Pinpoint the cell where the given text exists, returning its [X, Y] midpoint coordinate. 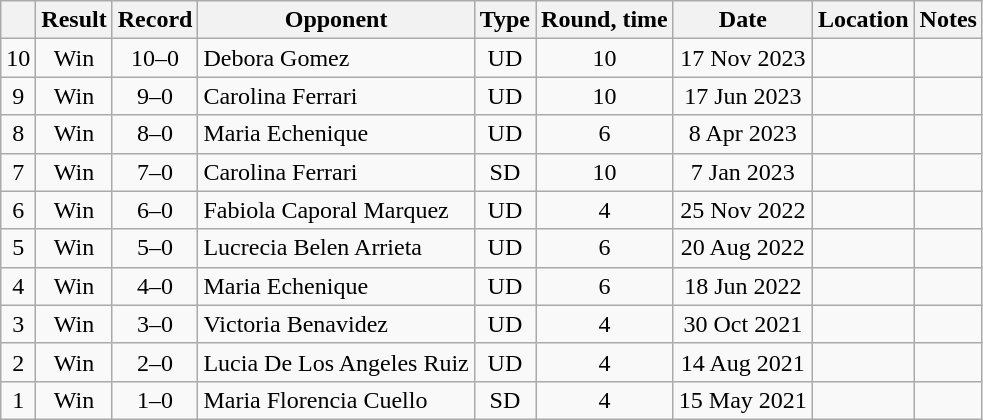
8 Apr 2023 [742, 134]
7–0 [155, 172]
8–0 [155, 134]
7 Jan 2023 [742, 172]
Fabiola Caporal Marquez [336, 210]
Victoria Benavidez [336, 324]
9 [18, 96]
15 May 2021 [742, 400]
3 [18, 324]
4–0 [155, 286]
30 Oct 2021 [742, 324]
14 Aug 2021 [742, 362]
2 [18, 362]
Record [155, 20]
5–0 [155, 248]
3–0 [155, 324]
Maria Florencia Cuello [336, 400]
Date [742, 20]
10–0 [155, 58]
Round, time [605, 20]
7 [18, 172]
2–0 [155, 362]
9–0 [155, 96]
5 [18, 248]
25 Nov 2022 [742, 210]
Opponent [336, 20]
Result [74, 20]
Lucia De Los Angeles Ruiz [336, 362]
Debora Gomez [336, 58]
Location [863, 20]
17 Nov 2023 [742, 58]
17 Jun 2023 [742, 96]
1–0 [155, 400]
18 Jun 2022 [742, 286]
6–0 [155, 210]
Lucrecia Belen Arrieta [336, 248]
8 [18, 134]
1 [18, 400]
Type [504, 20]
20 Aug 2022 [742, 248]
Notes [948, 20]
